Identify which cell holds the provided text, then report its (X, Y) central coordinate. 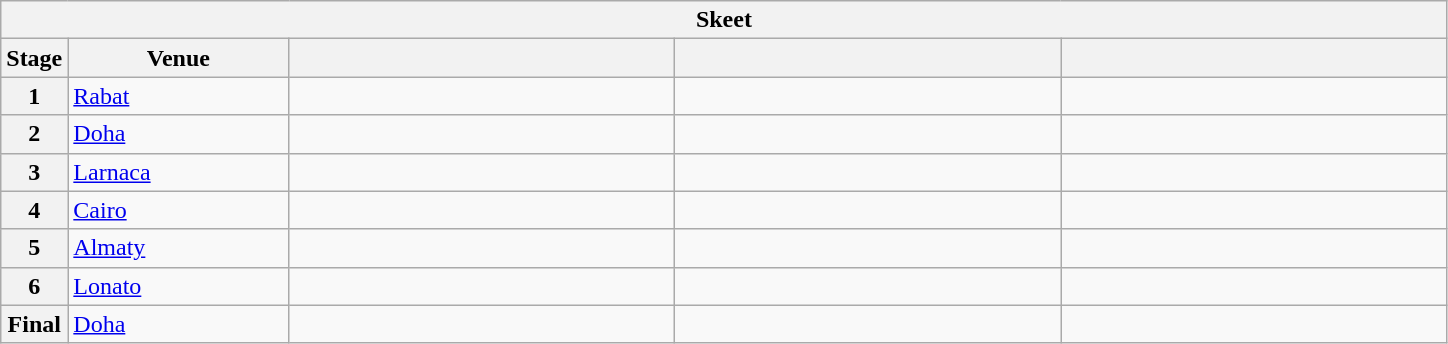
6 (34, 286)
Lonato (178, 286)
1 (34, 96)
4 (34, 210)
Larnaca (178, 172)
Stage (34, 58)
5 (34, 248)
3 (34, 172)
Almaty (178, 248)
2 (34, 134)
Cairo (178, 210)
Rabat (178, 96)
Venue (178, 58)
Skeet (724, 20)
Final (34, 324)
